Determine the (x, y) coordinate at the center of the cell enclosing the given text.  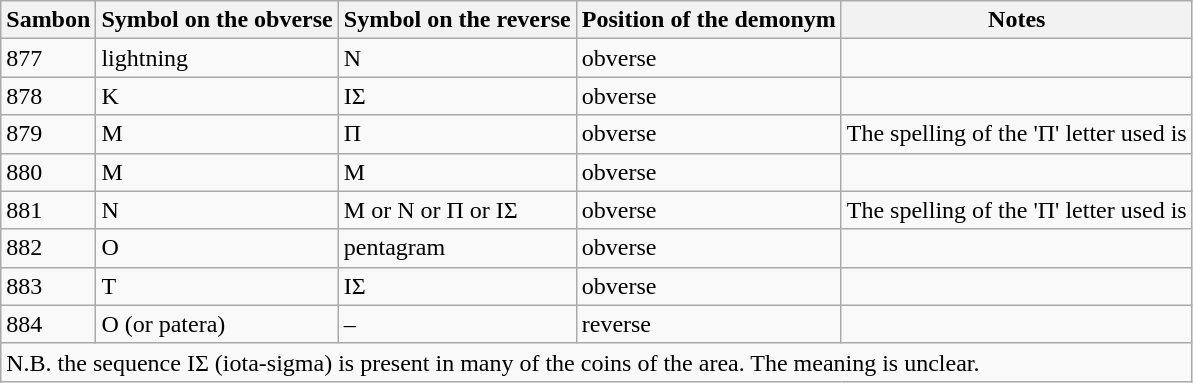
pentagram (457, 248)
Sambon (48, 20)
882 (48, 248)
884 (48, 324)
880 (48, 172)
883 (48, 286)
Notes (1016, 20)
Τ (217, 286)
Symbol on the reverse (457, 20)
879 (48, 134)
Π (457, 134)
Κ (217, 96)
reverse (708, 324)
N.B. the sequence ΙΣ (iota-sigma) is present in many of the coins of the area. The meaning is unclear. (596, 362)
Ο (or patera) (217, 324)
Position of the demonym (708, 20)
877 (48, 58)
Symbol on the obverse (217, 20)
– (457, 324)
878 (48, 96)
Μ or Ν or Π or ΙΣ (457, 210)
Ο (217, 248)
881 (48, 210)
lightning (217, 58)
